Provide the (X, Y) coordinate of the cell's center where the given text is located.  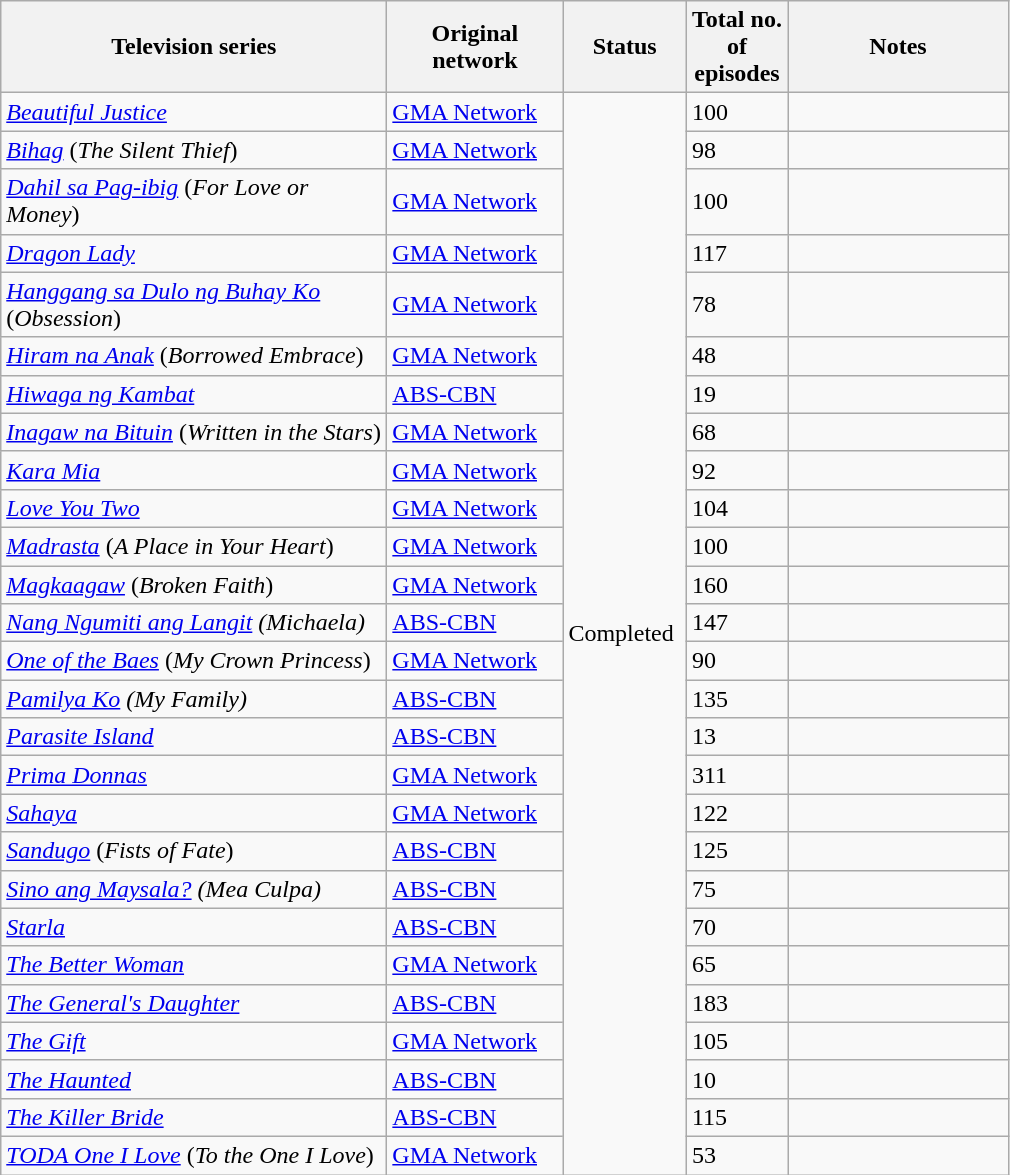
125 (736, 851)
147 (736, 623)
70 (736, 927)
One of the Baes (My Crown Princess) (194, 661)
115 (736, 1117)
Prima Donnas (194, 775)
The Killer Bride (194, 1117)
135 (736, 699)
Sino ang Maysala? (Mea Culpa) (194, 889)
122 (736, 813)
Original network (475, 47)
Status (625, 47)
Beautiful Justice (194, 112)
19 (736, 394)
Nang Ngumiti ang Langit (Michaela) (194, 623)
13 (736, 737)
TODA One I Love (To the One I Love) (194, 1155)
Pamilya Ko (My Family) (194, 699)
Dragon Lady (194, 253)
75 (736, 889)
160 (736, 585)
Inagaw na Bituin (Written in the Stars) (194, 432)
The General's Daughter (194, 1003)
53 (736, 1155)
Completed (625, 634)
Hiwaga ng Kambat (194, 394)
117 (736, 253)
Sahaya (194, 813)
Hiram na Anak (Borrowed Embrace) (194, 356)
Magkaagaw (Broken Faith) (194, 585)
48 (736, 356)
78 (736, 304)
92 (736, 470)
Starla (194, 927)
The Better Woman (194, 965)
Hanggang sa Dulo ng Buhay Ko (Obsession) (194, 304)
Kara Mia (194, 470)
104 (736, 508)
311 (736, 775)
68 (736, 432)
90 (736, 661)
Sandugo (Fists of Fate) (194, 851)
98 (736, 150)
183 (736, 1003)
Bihag (The Silent Thief) (194, 150)
Dahil sa Pag-ibig (For Love or Money) (194, 202)
Notes (898, 47)
Madrasta (A Place in Your Heart) (194, 546)
Love You Two (194, 508)
The Haunted (194, 1079)
The Gift (194, 1041)
Television series (194, 47)
10 (736, 1079)
65 (736, 965)
Total no. of episodes (736, 47)
Parasite Island (194, 737)
105 (736, 1041)
